Determine the (X, Y) coordinate at the center of the cell enclosing the given text.  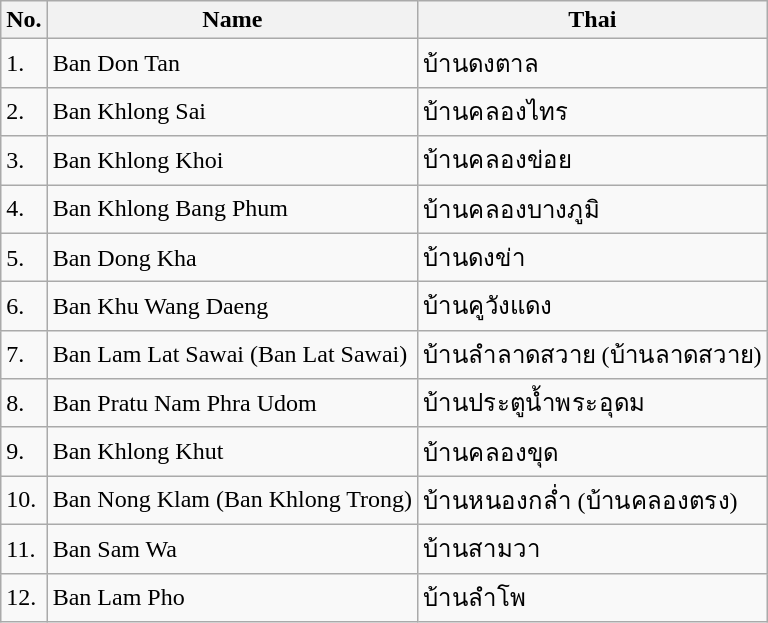
Thai (593, 20)
Ban Don Tan (232, 64)
Ban Khu Wang Daeng (232, 306)
1. (24, 64)
6. (24, 306)
Ban Sam Wa (232, 548)
บ้านประตูน้ำพระอุดม (593, 404)
บ้านคลองไทร (593, 112)
Ban Khlong Bang Phum (232, 208)
2. (24, 112)
Ban Pratu Nam Phra Udom (232, 404)
8. (24, 404)
12. (24, 598)
Ban Dong Kha (232, 258)
บ้านลำลาดสวาย (บ้านลาดสวาย) (593, 354)
10. (24, 500)
Name (232, 20)
Ban Khlong Sai (232, 112)
บ้านคลองขุด (593, 452)
No. (24, 20)
บ้านสามวา (593, 548)
บ้านคลองข่อย (593, 160)
บ้านลำโพ (593, 598)
Ban Nong Klam (Ban Khlong Trong) (232, 500)
5. (24, 258)
บ้านคูวังแดง (593, 306)
Ban Lam Lat Sawai (Ban Lat Sawai) (232, 354)
9. (24, 452)
บ้านดงตาล (593, 64)
บ้านคลองบางภูมิ (593, 208)
Ban Khlong Khut (232, 452)
Ban Lam Pho (232, 598)
บ้านดงข่า (593, 258)
7. (24, 354)
11. (24, 548)
4. (24, 208)
3. (24, 160)
บ้านหนองกล่ำ (บ้านคลองตรง) (593, 500)
Ban Khlong Khoi (232, 160)
